Capture the cell that displays the provided text and extract its (x, y) central coordinate. 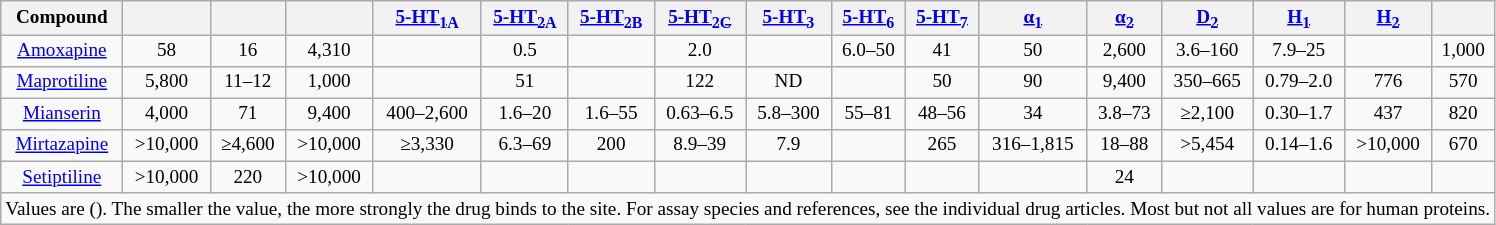
≥4,600 (248, 145)
5-HT6 (868, 18)
0.30–1.7 (1299, 114)
34 (1032, 114)
Compound (62, 18)
5-HT2B (611, 18)
820 (1464, 114)
0.14–1.6 (1299, 145)
>5,454 (1207, 145)
5.8–300 (789, 114)
41 (942, 51)
16 (248, 51)
71 (248, 114)
7.9–25 (1299, 51)
48–56 (942, 114)
0.79–2.0 (1299, 82)
11–12 (248, 82)
776 (1388, 82)
0.63–6.5 (700, 114)
Mianserin (62, 114)
670 (1464, 145)
4,310 (328, 51)
8.9–39 (700, 145)
350–665 (1207, 82)
1.6–55 (611, 114)
Mirtazapine (62, 145)
316–1,815 (1032, 145)
4,000 (166, 114)
5-HT1A (428, 18)
90 (1032, 82)
6.0–50 (868, 51)
3.6–160 (1207, 51)
α1 (1032, 18)
7.9 (789, 145)
122 (700, 82)
≥3,330 (428, 145)
6.3–69 (524, 145)
Amoxapine (62, 51)
2.0 (700, 51)
400–2,600 (428, 114)
51 (524, 82)
55–81 (868, 114)
0.5 (524, 51)
5-HT7 (942, 18)
265 (942, 145)
D2 (1207, 18)
α2 (1124, 18)
570 (1464, 82)
5-HT2A (524, 18)
H1 (1299, 18)
ND (789, 82)
5,800 (166, 82)
5-HT2C (700, 18)
5-HT3 (789, 18)
≥2,100 (1207, 114)
220 (248, 177)
200 (611, 145)
24 (1124, 177)
1.6–20 (524, 114)
2,600 (1124, 51)
3.8–73 (1124, 114)
58 (166, 51)
Setiptiline (62, 177)
18–88 (1124, 145)
Maprotiline (62, 82)
H2 (1388, 18)
437 (1388, 114)
